Find where the given text appears and provide that cell's center as (x, y) coordinate. 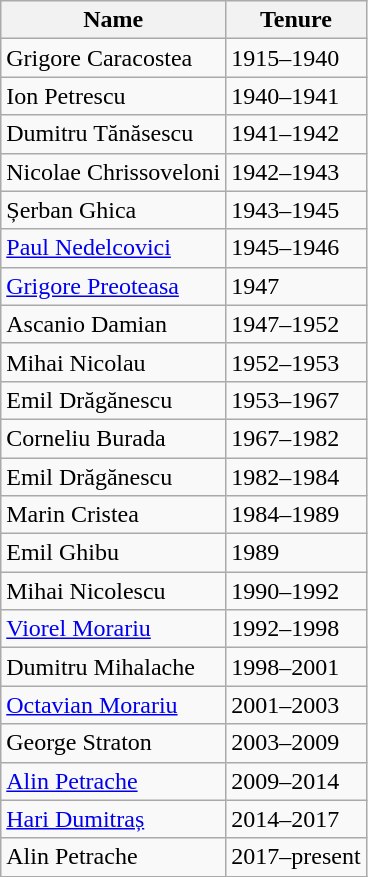
1998–2001 (296, 667)
Viorel Morariu (114, 629)
1943–1945 (296, 210)
Tenure (296, 20)
1990–1992 (296, 591)
1942–1943 (296, 172)
2003–2009 (296, 743)
Corneliu Burada (114, 438)
1940–1941 (296, 96)
Mihai Nicolescu (114, 591)
Grigore Preoteasa (114, 286)
1945–1946 (296, 248)
George Straton (114, 743)
2001–2003 (296, 705)
Mihai Nicolau (114, 362)
Name (114, 20)
Dumitru Tănăsescu (114, 134)
Grigore Caracostea (114, 58)
1992–1998 (296, 629)
Dumitru Mihalache (114, 667)
2009–2014 (296, 781)
2014–2017 (296, 819)
1952–1953 (296, 362)
1989 (296, 553)
Hari Dumitraș (114, 819)
1947–1952 (296, 324)
1953–1967 (296, 400)
Ascanio Damian (114, 324)
Octavian Morariu (114, 705)
Ion Petrescu (114, 96)
Marin Cristea (114, 515)
Paul Nedelcovici (114, 248)
Șerban Ghica (114, 210)
1982–1984 (296, 477)
1941–1942 (296, 134)
1984–1989 (296, 515)
1915–1940 (296, 58)
2017–present (296, 857)
Nicolae Chrissoveloni (114, 172)
1967–1982 (296, 438)
Emil Ghibu (114, 553)
1947 (296, 286)
